Output the (x, y) coordinate of the center of the cell containing the given text.  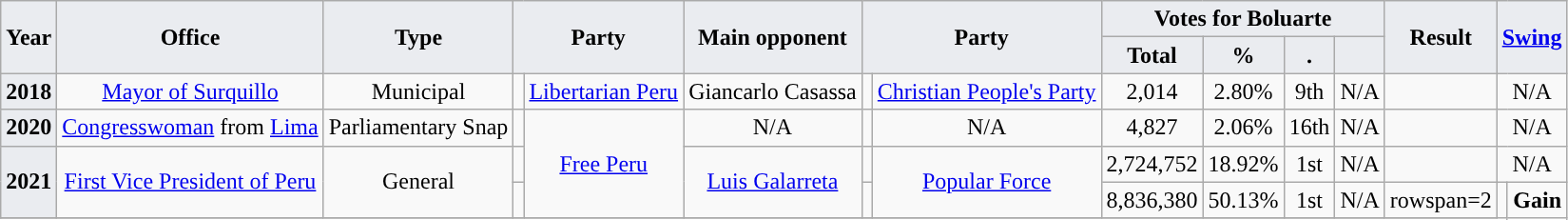
Mayor of Surquillo (190, 91)
. (1309, 55)
2018 (29, 91)
2020 (29, 128)
2,014 (1152, 91)
Christian People's Party (987, 91)
9th (1309, 91)
8,836,380 (1152, 200)
Year (29, 37)
Votes for Boluarte (1243, 19)
50.13% (1244, 200)
Result (1441, 37)
First Vice President of Peru (190, 182)
Total (1152, 55)
16th (1309, 128)
Gain (1537, 200)
Municipal (418, 91)
Popular Force (987, 182)
rowspan=2 (1441, 200)
Free Peru (604, 164)
2.80% (1244, 91)
18.92% (1244, 164)
Congresswoman from Lima (190, 128)
Main opponent (773, 37)
Office (190, 37)
2,724,752 (1152, 164)
Type (418, 37)
2021 (29, 182)
% (1244, 55)
Swing (1532, 37)
4,827 (1152, 128)
Libertarian Peru (604, 91)
Luis Galarreta (773, 182)
2.06% (1244, 128)
Parliamentary Snap (418, 128)
General (418, 182)
Giancarlo Casassa (773, 91)
